Find where the given text appears and provide that cell's center as [X, Y] coordinate. 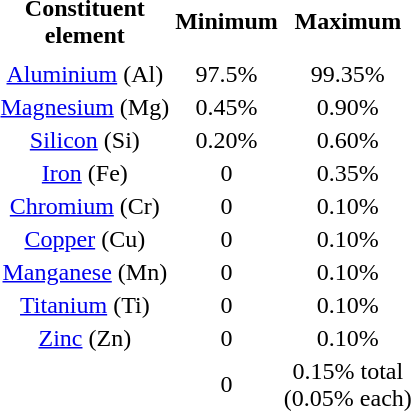
0.20% [227, 140]
0.45% [227, 107]
97.5% [227, 74]
